Detect which cell encompasses the target text, then output its (X, Y) center coordinate. 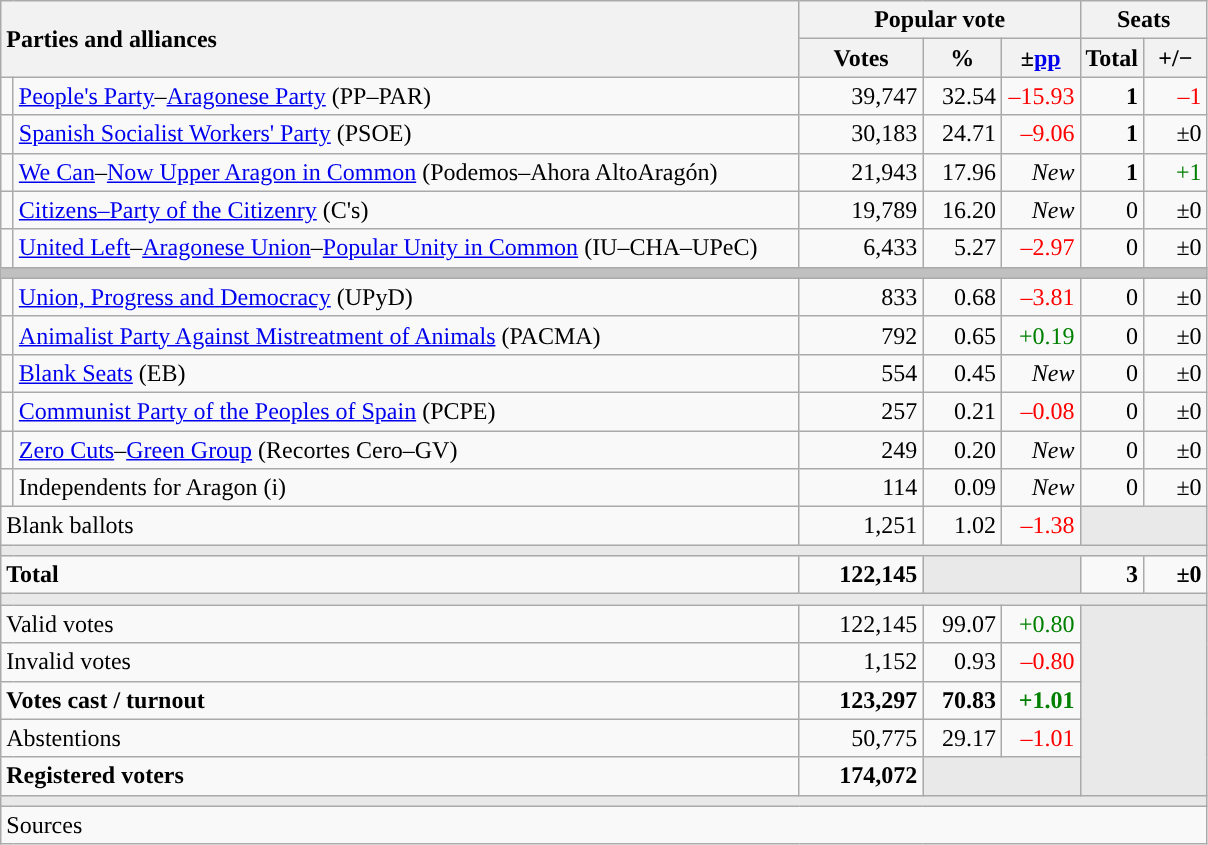
833 (861, 297)
–3.81 (1040, 297)
Communist Party of the Peoples of Spain (PCPE) (406, 411)
Registered voters (400, 776)
6,433 (861, 248)
Animalist Party Against Mistreatment of Animals (PACMA) (406, 335)
99.07 (962, 624)
Union, Progress and Democracy (UPyD) (406, 297)
United Left–Aragonese Union–Popular Unity in Common (IU–CHA–UPeC) (406, 248)
Independents for Aragon (i) (406, 488)
17.96 (962, 172)
30,183 (861, 134)
–9.06 (1040, 134)
Popular vote (940, 20)
–0.08 (1040, 411)
123,297 (861, 700)
19,789 (861, 210)
Parties and alliances (400, 39)
Blank Seats (EB) (406, 373)
Citizens–Party of the Citizenry (C's) (406, 210)
0.21 (962, 411)
+0.19 (1040, 335)
–1.01 (1040, 738)
29.17 (962, 738)
Invalid votes (400, 662)
Zero Cuts–Green Group (Recortes Cero–GV) (406, 449)
0.65 (962, 335)
114 (861, 488)
3 (1112, 575)
1,251 (861, 526)
Abstentions (400, 738)
Sources (604, 825)
0.68 (962, 297)
257 (861, 411)
5.27 (962, 248)
1.02 (962, 526)
792 (861, 335)
Blank ballots (400, 526)
We Can–Now Upper Aragon in Common (Podemos–Ahora AltoAragón) (406, 172)
+1.01 (1040, 700)
–0.80 (1040, 662)
32.54 (962, 96)
16.20 (962, 210)
0.09 (962, 488)
+0.80 (1040, 624)
39,747 (861, 96)
–1.38 (1040, 526)
+1 (1176, 172)
1,152 (861, 662)
% (962, 58)
People's Party–Aragonese Party (PP–PAR) (406, 96)
–2.97 (1040, 248)
21,943 (861, 172)
249 (861, 449)
±pp (1040, 58)
174,072 (861, 776)
Valid votes (400, 624)
–1 (1176, 96)
+/− (1176, 58)
50,775 (861, 738)
0.20 (962, 449)
Votes (861, 58)
0.45 (962, 373)
0.93 (962, 662)
24.71 (962, 134)
554 (861, 373)
Seats (1144, 20)
70.83 (962, 700)
–15.93 (1040, 96)
Votes cast / turnout (400, 700)
Spanish Socialist Workers' Party (PSOE) (406, 134)
